Find where the given text appears and provide that cell's center as (X, Y) coordinate. 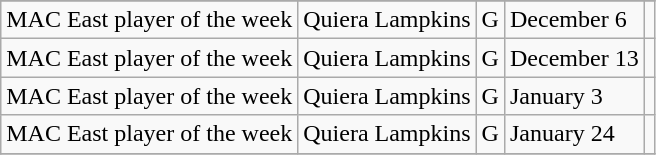
January 24 (574, 134)
January 3 (574, 96)
December 13 (574, 58)
December 6 (574, 20)
